Scan for the cell matching the given text and deliver its (x, y) coordinate at center. 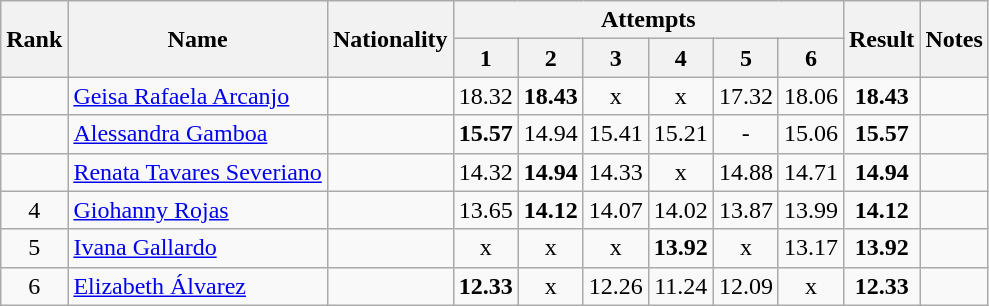
Nationality (390, 39)
14.88 (746, 172)
Rank (34, 39)
14.71 (810, 172)
14.33 (616, 172)
Name (198, 39)
15.06 (810, 134)
Geisa Rafaela Arcanjo (198, 96)
18.32 (486, 96)
14.32 (486, 172)
Notes (954, 39)
1 (486, 58)
13.99 (810, 210)
Ivana Gallardo (198, 248)
3 (616, 58)
12.09 (746, 286)
13.17 (810, 248)
15.41 (616, 134)
11.24 (680, 286)
15.21 (680, 134)
Attempts (648, 20)
17.32 (746, 96)
Result (881, 39)
Elizabeth Álvarez (198, 286)
14.07 (616, 210)
Alessandra Gamboa (198, 134)
Renata Tavares Severiano (198, 172)
2 (550, 58)
13.87 (746, 210)
- (746, 134)
13.65 (486, 210)
12.26 (616, 286)
18.06 (810, 96)
14.02 (680, 210)
Giohanny Rojas (198, 210)
